From the cell containing the given text, extract its center point as [X, Y] coordinate. 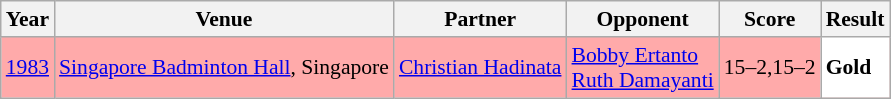
Partner [480, 19]
Opponent [643, 19]
Year [28, 19]
Venue [224, 19]
Gold [856, 68]
Singapore Badminton Hall, Singapore [224, 68]
Result [856, 19]
1983 [28, 68]
15–2,15–2 [770, 68]
Score [770, 19]
Christian Hadinata [480, 68]
Bobby Ertanto Ruth Damayanti [643, 68]
